Pinpoint the cell where the given text exists, returning its [x, y] midpoint coordinate. 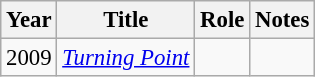
Title [126, 20]
Turning Point [126, 58]
Notes [282, 20]
Year [29, 20]
Role [222, 20]
2009 [29, 58]
